Return [X, Y] of the center of cell containing provided text 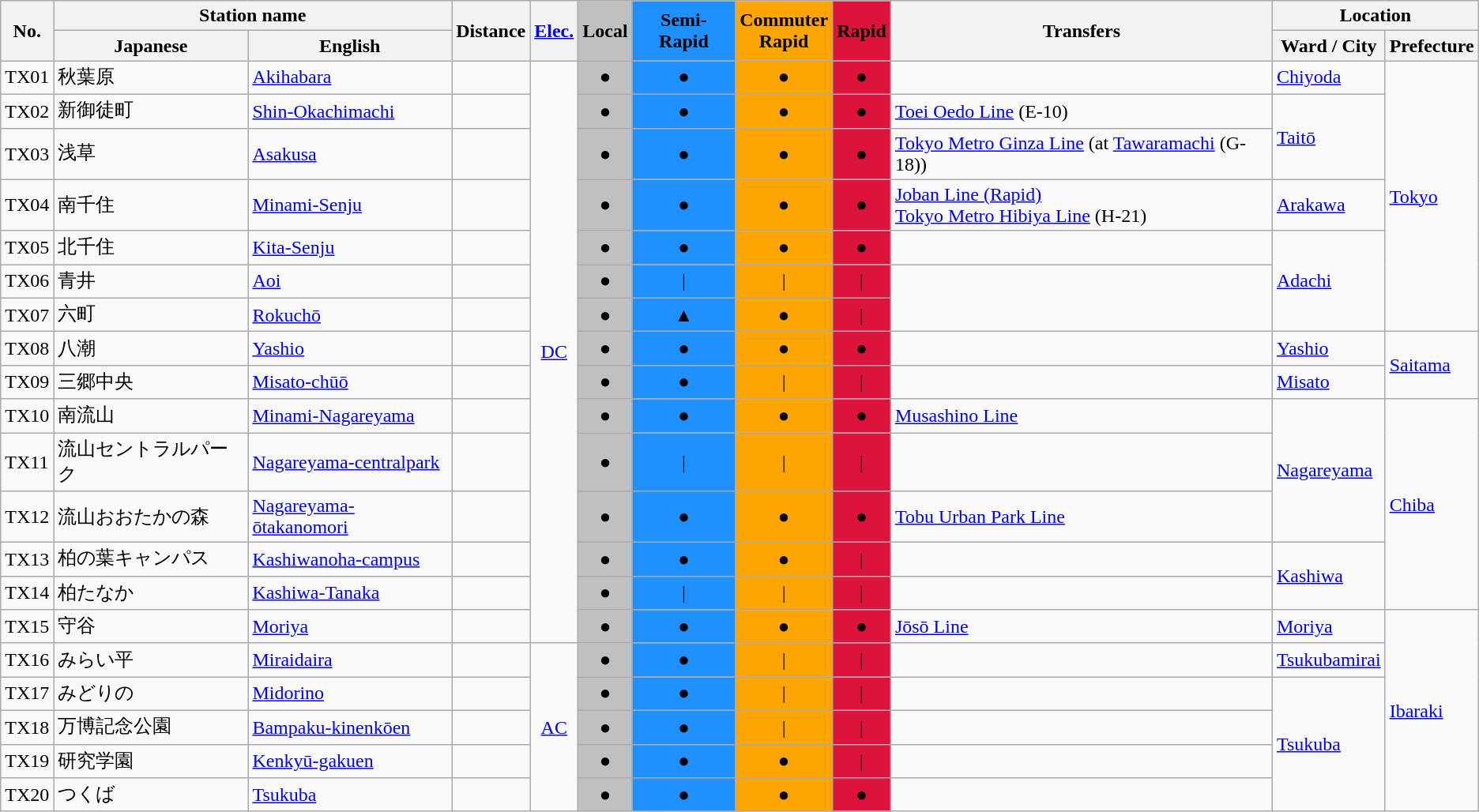
Misato-chūō [350, 382]
流山セントラルパーク [151, 462]
Kashiwa [1329, 577]
Minami-Senju [350, 205]
Rapid [862, 31]
Chiba [1432, 504]
六町 [151, 314]
English [350, 46]
研究学園 [151, 761]
Prefecture [1432, 46]
Local [605, 31]
Nagareyama-ōtakanomori [350, 517]
三郷中央 [151, 382]
流山おおたかの森 [151, 517]
みらい平 [151, 660]
Tsukubamirai [1329, 660]
Taitō [1329, 137]
Aoi [350, 281]
青井 [151, 281]
南流山 [151, 415]
TX13 [27, 559]
TX07 [27, 314]
Bampaku-kinenkōen [350, 727]
Tokyo [1432, 196]
Arakawa [1329, 205]
Station name [253, 16]
TX16 [27, 660]
Nagareyama [1329, 471]
Distance [491, 31]
Japanese [151, 46]
Minami-Nagareyama [350, 415]
北千住 [151, 248]
Commuter Rapid [784, 31]
Semi-Rapid [683, 31]
TX09 [27, 382]
TX10 [27, 415]
Asakusa [350, 153]
DC [555, 352]
つくば [151, 795]
AC [555, 727]
TX05 [27, 248]
TX20 [27, 795]
Midorino [350, 694]
秋葉原 [151, 77]
Location [1375, 16]
Nagareyama-centralpark [350, 462]
TX11 [27, 462]
柏の葉キャンパス [151, 559]
Kenkyū-gakuen [350, 761]
Transfers [1081, 31]
Toei Oedo Line (E-10) [1081, 111]
柏たなか [151, 592]
TX02 [27, 111]
Chiyoda [1329, 77]
TX19 [27, 761]
Kashiwanoha-campus [350, 559]
TX04 [27, 205]
新御徒町 [151, 111]
Rokuchō [350, 314]
Saitama [1432, 365]
Ibaraki [1432, 711]
Shin-Okachimachi [350, 111]
TX18 [27, 727]
TX14 [27, 592]
TX12 [27, 517]
Joban Line (Rapid) Tokyo Metro Hibiya Line (H-21) [1081, 205]
八潮 [151, 349]
TX15 [27, 627]
TX06 [27, 281]
No. [27, 31]
Tokyo Metro Ginza Line (at Tawaramachi (G-18)) [1081, 153]
TX03 [27, 153]
Tobu Urban Park Line [1081, 517]
浅草 [151, 153]
Akihabara [350, 77]
TX08 [27, 349]
Adachi [1329, 281]
Jōsō Line [1081, 627]
Miraidaira [350, 660]
Misato [1329, 382]
TX17 [27, 694]
TX01 [27, 77]
▲ [683, 314]
Musashino Line [1081, 415]
Elec. [555, 31]
Kita-Senju [350, 248]
みどりの [151, 694]
万博記念公園 [151, 727]
守谷 [151, 627]
南千住 [151, 205]
Ward / City [1329, 46]
Kashiwa-Tanaka [350, 592]
